Pinpoint the cell where the given text exists, returning its [X, Y] midpoint coordinate. 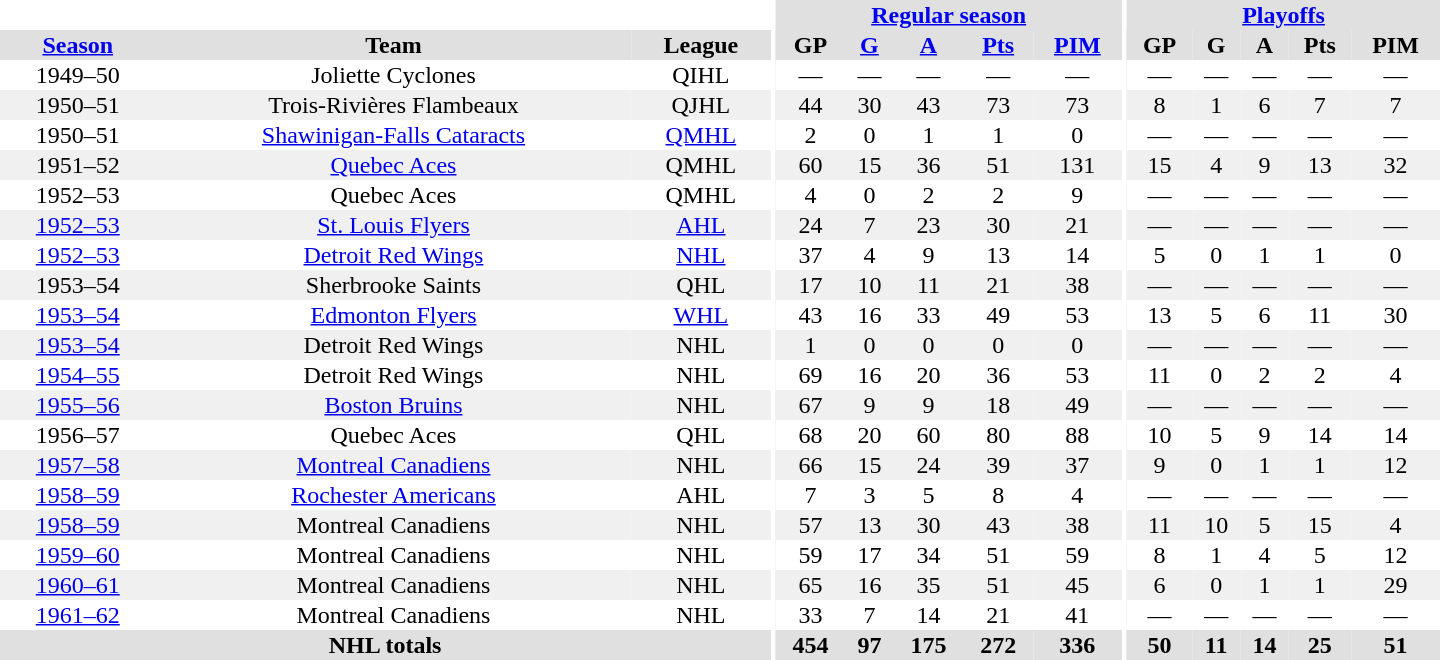
Boston Bruins [394, 405]
Team [394, 45]
1954–55 [78, 375]
Sherbrooke Saints [394, 285]
1961–62 [78, 615]
Season [78, 45]
35 [929, 585]
St. Louis Flyers [394, 225]
1956–57 [78, 435]
88 [1078, 435]
41 [1078, 615]
66 [811, 465]
80 [998, 435]
32 [1396, 165]
25 [1320, 645]
69 [811, 375]
1951–52 [78, 165]
League [700, 45]
454 [811, 645]
Joliette Cyclones [394, 75]
1955–56 [78, 405]
QIHL [700, 75]
Shawinigan-Falls Cataracts [394, 135]
65 [811, 585]
1959–60 [78, 555]
Edmonton Flyers [394, 315]
336 [1078, 645]
97 [869, 645]
39 [998, 465]
NHL totals [385, 645]
50 [1160, 645]
57 [811, 525]
QJHL [700, 105]
68 [811, 435]
131 [1078, 165]
WHL [700, 315]
272 [998, 645]
44 [811, 105]
Trois-Rivières Flambeaux [394, 105]
67 [811, 405]
23 [929, 225]
1960–61 [78, 585]
1949–50 [78, 75]
175 [929, 645]
34 [929, 555]
29 [1396, 585]
18 [998, 405]
Regular season [949, 15]
Playoffs [1284, 15]
45 [1078, 585]
Rochester Americans [394, 495]
3 [869, 495]
1957–58 [78, 465]
